Determine the [x, y] coordinate at the center of the cell enclosing the given text.  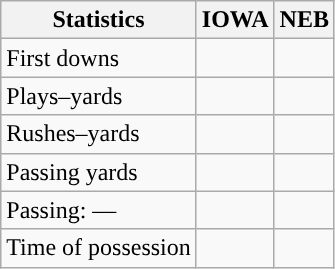
Statistics [99, 20]
Passing yards [99, 172]
Time of possession [99, 248]
IOWA [235, 20]
NEB [304, 20]
Rushes–yards [99, 134]
First downs [99, 58]
Passing: –– [99, 210]
Plays–yards [99, 96]
